Search for the cell housing the specified text and yield its [X, Y] center coordinate. 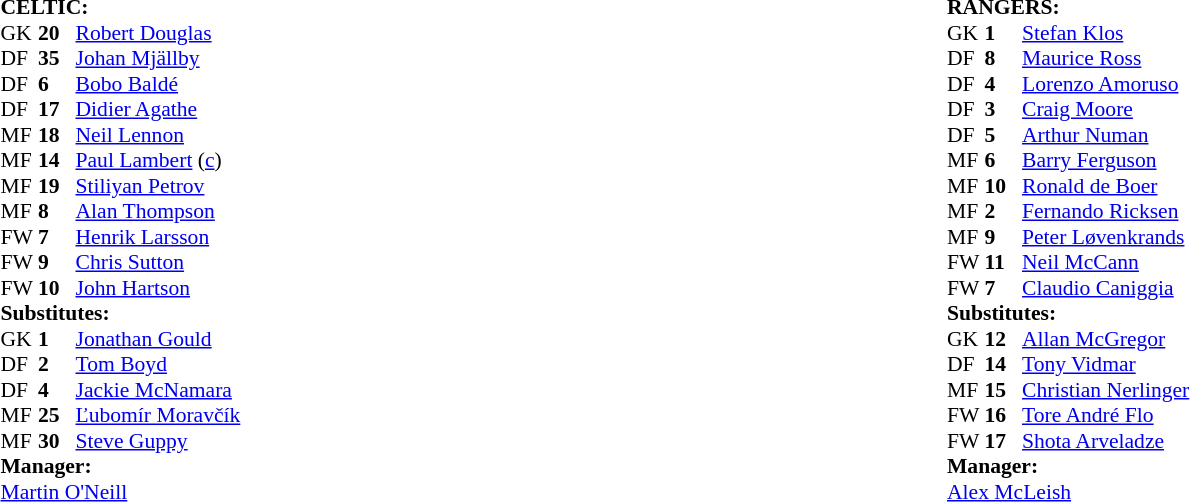
Paul Lambert (c) [158, 161]
Henrik Larsson [158, 237]
Christian Nerlinger [1106, 390]
Maurice Ross [1106, 59]
3 [1003, 109]
12 [1003, 339]
Arthur Numan [1106, 135]
Lorenzo Amoruso [1106, 84]
Stefan Klos [1106, 33]
15 [1003, 390]
16 [1003, 415]
35 [57, 59]
30 [57, 441]
25 [57, 415]
Alan Thompson [158, 211]
Chris Sutton [158, 263]
Robert Douglas [158, 33]
Shota Arveladze [1106, 441]
Tom Boyd [158, 365]
Ronald de Boer [1106, 186]
Neil Lennon [158, 135]
5 [1003, 135]
Steve Guppy [158, 441]
John Hartson [158, 288]
19 [57, 186]
Neil McCann [1106, 263]
Allan McGregor [1106, 339]
Fernando Ricksen [1106, 211]
Jackie McNamara [158, 390]
Barry Ferguson [1106, 161]
Jonathan Gould [158, 339]
11 [1003, 263]
18 [57, 135]
Craig Moore [1106, 109]
Johan Mjällby [158, 59]
Tony Vidmar [1106, 365]
Ľubomír Moravčík [158, 415]
Bobo Baldé [158, 84]
Peter Løvenkrands [1106, 237]
Claudio Caniggia [1106, 288]
Didier Agathe [158, 109]
Tore André Flo [1106, 415]
Stiliyan Petrov [158, 186]
20 [57, 33]
